For the text-containing cell, return its midpoint in (x, y) coordinate format. 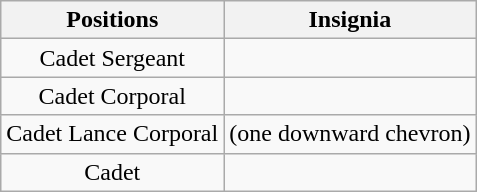
Cadet (112, 172)
Insignia (350, 20)
Cadet Sergeant (112, 58)
Cadet Lance Corporal (112, 134)
Cadet Corporal (112, 96)
Positions (112, 20)
(one downward chevron) (350, 134)
